Capture the cell that displays the provided text and extract its (x, y) central coordinate. 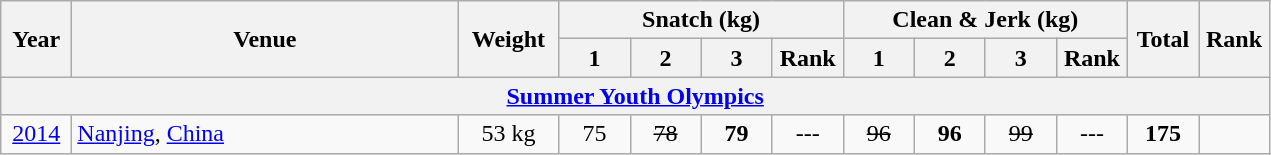
75 (594, 134)
Weight (508, 39)
Year (36, 39)
53 kg (508, 134)
Summer Youth Olympics (636, 96)
79 (736, 134)
Total (1162, 39)
Venue (265, 39)
Snatch (kg) (701, 20)
2014 (36, 134)
Clean & Jerk (kg) (985, 20)
99 (1020, 134)
Nanjing, China (265, 134)
78 (666, 134)
175 (1162, 134)
